Detect which cell encompasses the target text, then output its [x, y] center coordinate. 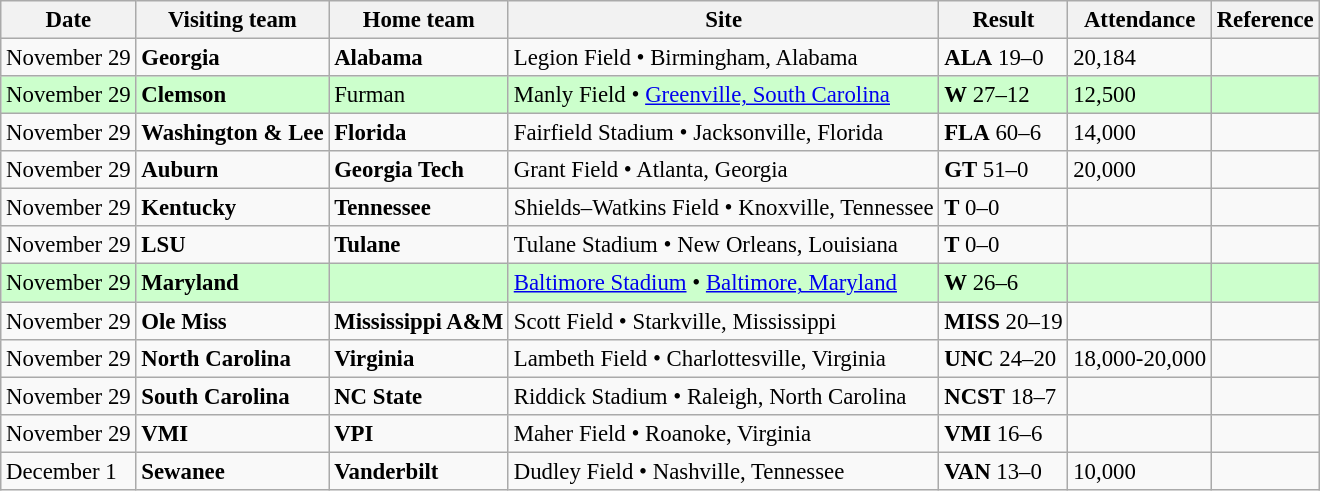
Lambeth Field • Charlottesville, Virginia [723, 358]
ALA 19–0 [1004, 58]
W 26–6 [1004, 283]
LSU [232, 245]
Tulane Stadium • New Orleans, Louisiana [723, 245]
VAN 13–0 [1004, 471]
Riddick Stadium • Raleigh, North Carolina [723, 396]
12,500 [1140, 95]
GT 51–0 [1004, 170]
Georgia [232, 58]
Visiting team [232, 20]
FLA 60–6 [1004, 133]
20,184 [1140, 58]
Mississippi A&M [419, 321]
VMI 16–6 [1004, 433]
Grant Field • Atlanta, Georgia [723, 170]
Washington & Lee [232, 133]
14,000 [1140, 133]
Attendance [1140, 20]
Kentucky [232, 208]
South Carolina [232, 396]
Dudley Field • Nashville, Tennessee [723, 471]
Shields–Watkins Field • Knoxville, Tennessee [723, 208]
Maryland [232, 283]
Alabama [419, 58]
NCST 18–7 [1004, 396]
Maher Field • Roanoke, Virginia [723, 433]
Vanderbilt [419, 471]
Tennessee [419, 208]
Site [723, 20]
Manly Field • Greenville, South Carolina [723, 95]
Furman [419, 95]
Virginia [419, 358]
18,000-20,000 [1140, 358]
Florida [419, 133]
MISS 20–19 [1004, 321]
Sewanee [232, 471]
North Carolina [232, 358]
VMI [232, 433]
10,000 [1140, 471]
NC State [419, 396]
Reference [1265, 20]
Date [68, 20]
December 1 [68, 471]
Tulane [419, 245]
VPI [419, 433]
20,000 [1140, 170]
Home team [419, 20]
Fairfield Stadium • Jacksonville, Florida [723, 133]
Ole Miss [232, 321]
Auburn [232, 170]
Georgia Tech [419, 170]
UNC 24–20 [1004, 358]
Legion Field • Birmingham, Alabama [723, 58]
W 27–12 [1004, 95]
Clemson [232, 95]
Baltimore Stadium • Baltimore, Maryland [723, 283]
Scott Field • Starkville, Mississippi [723, 321]
Result [1004, 20]
